Pinpoint the cell where the given text exists, returning its [x, y] midpoint coordinate. 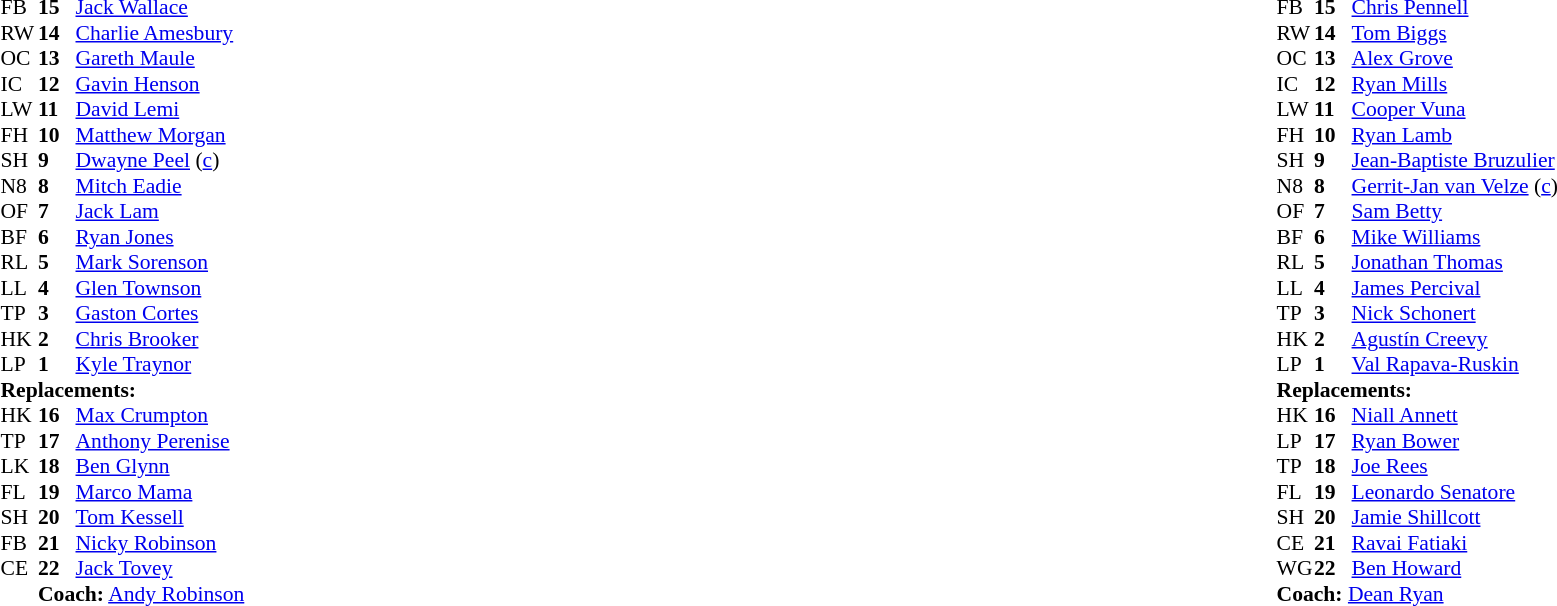
Gareth Maule [160, 59]
Jack Lam [160, 211]
Glen Townson [160, 288]
Tom Kessell [160, 517]
Gaston Cortes [160, 313]
LK [19, 467]
Marco Mama [160, 492]
Max Crumpton [160, 415]
Matthew Morgan [160, 135]
Replacements: [122, 390]
Anthony Perenise [160, 441]
Gavin Henson [160, 84]
Mark Sorenson [160, 263]
Charlie Amesbury [160, 33]
Kyle Traynor [160, 365]
Mitch Eadie [160, 186]
Chris Brooker [160, 339]
Jack Tovey [160, 569]
FB [19, 543]
Ben Glynn [160, 467]
Dwayne Peel (c) [160, 161]
David Lemi [160, 109]
Ryan Jones [160, 237]
WG [1296, 569]
Nicky Robinson [160, 543]
